From the cell containing the given text, extract its center point as [x, y] coordinate. 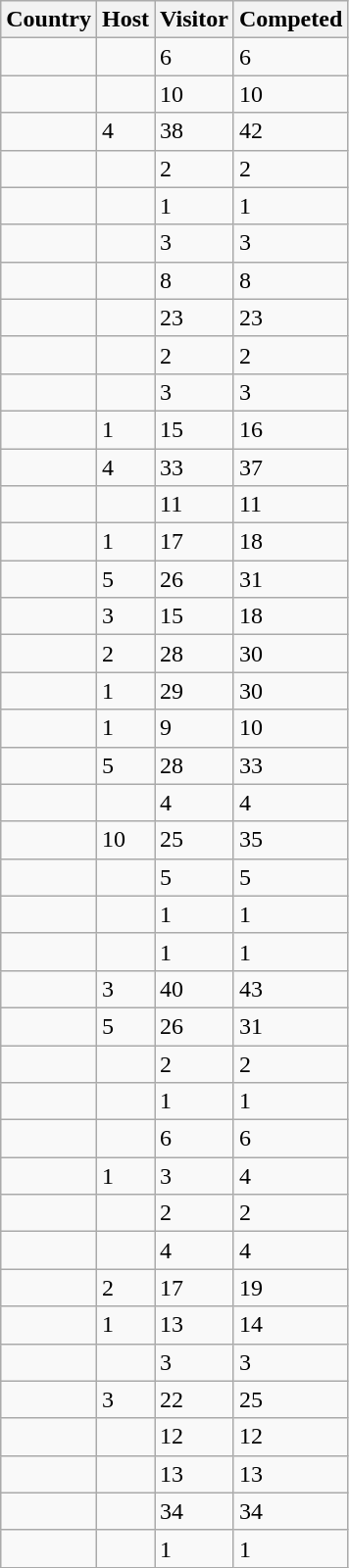
Country [49, 20]
35 [290, 840]
22 [194, 1399]
29 [194, 691]
Visitor [194, 20]
14 [290, 1325]
Host [125, 20]
43 [290, 989]
Competed [290, 20]
40 [194, 989]
16 [290, 429]
19 [290, 1288]
42 [290, 131]
38 [194, 131]
37 [290, 467]
9 [194, 728]
